Find where the given text appears and provide that cell's center as [X, Y] coordinate. 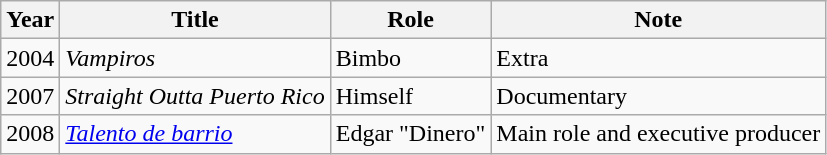
Talento de barrio [195, 134]
Title [195, 20]
Extra [658, 58]
Vampiros [195, 58]
Note [658, 20]
Role [410, 20]
Bimbo [410, 58]
Straight Outta Puerto Rico [195, 96]
Edgar "Dinero" [410, 134]
Documentary [658, 96]
2008 [30, 134]
2007 [30, 96]
Main role and executive producer [658, 134]
Himself [410, 96]
2004 [30, 58]
Year [30, 20]
